Return the [x, y] coordinate for the center point of the cell that contains the specified text.  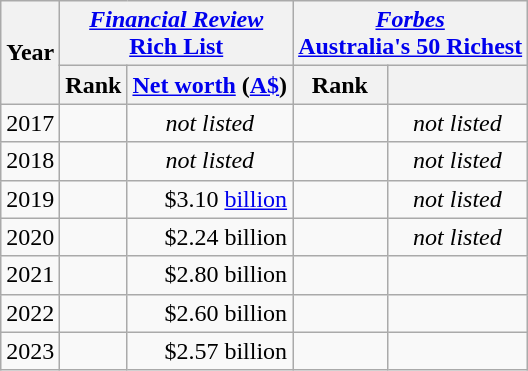
2023 [30, 351]
$2.24 billion [210, 237]
2018 [30, 161]
$2.60 billion [210, 313]
$2.57 billion [210, 351]
Year [30, 52]
2022 [30, 313]
Net worth (A$) [210, 85]
$3.10 billion [210, 199]
ForbesAustralia's 50 Richest [410, 34]
2021 [30, 275]
2017 [30, 123]
$2.80 billion [210, 275]
Financial ReviewRich List [176, 34]
2020 [30, 237]
2019 [30, 199]
